Return [X, Y] of the center of cell containing provided text 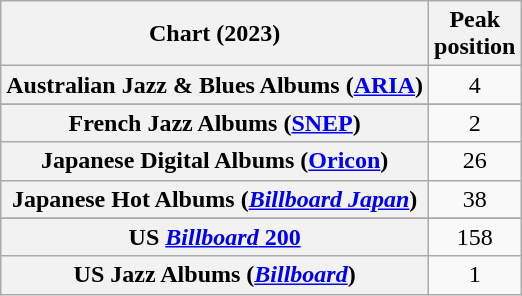
US Billboard 200 [215, 237]
French Jazz Albums (SNEP) [215, 123]
26 [475, 161]
158 [475, 237]
38 [475, 199]
4 [475, 85]
Japanese Digital Albums (Oricon) [215, 161]
1 [475, 275]
2 [475, 123]
Australian Jazz & Blues Albums (ARIA) [215, 85]
Chart (2023) [215, 34]
US Jazz Albums (Billboard) [215, 275]
Japanese Hot Albums (Billboard Japan) [215, 199]
Peakposition [475, 34]
